Identify which cell holds the provided text, then report its (X, Y) central coordinate. 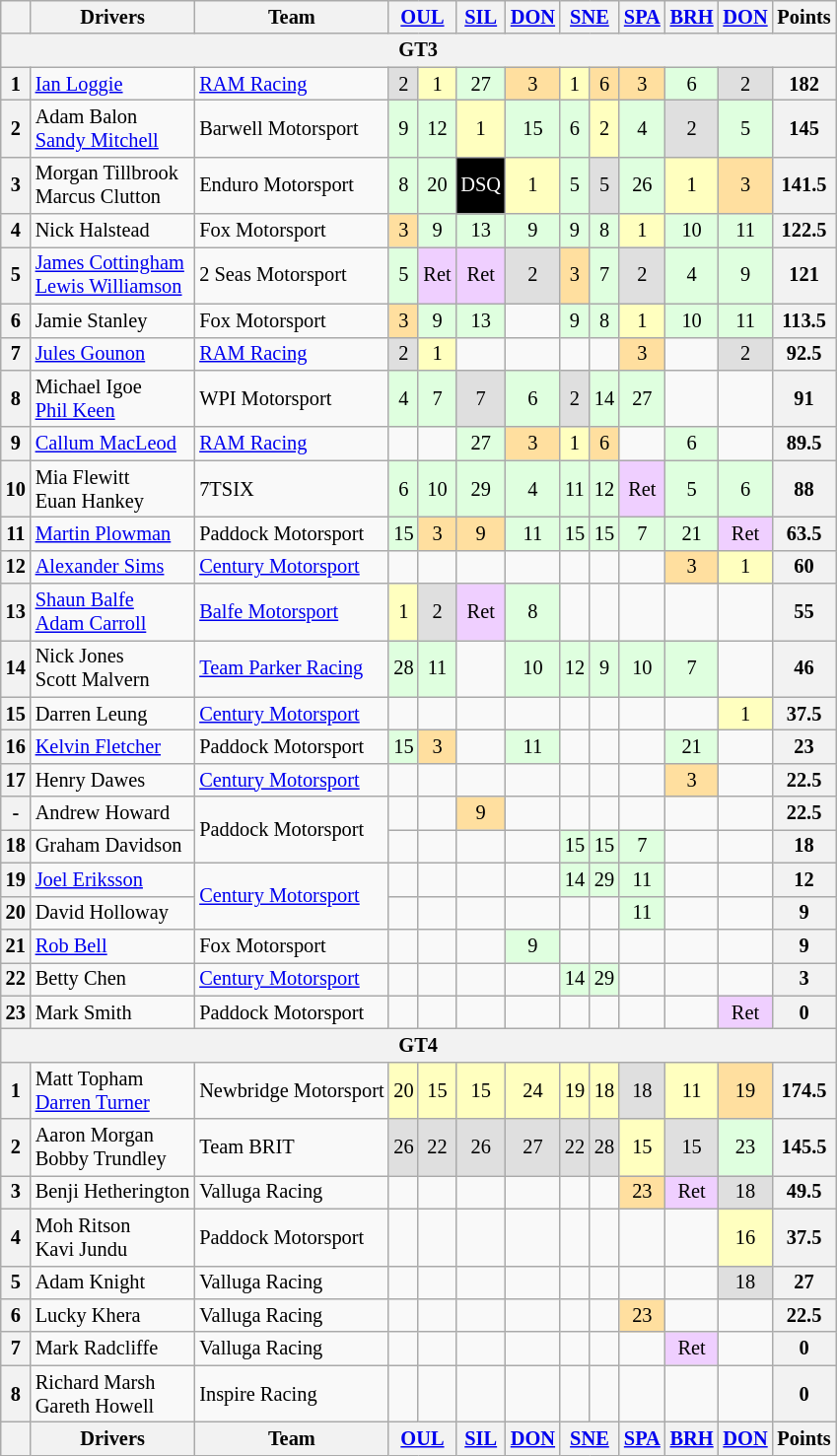
88 (804, 489)
7TSIX (292, 489)
DSQ (480, 185)
63.5 (804, 533)
Adam Knight (112, 1283)
92.5 (804, 354)
Darren Leung (112, 714)
49.5 (804, 1192)
Team BRIT (292, 1147)
Mark Radcliffe (112, 1349)
Inspire Racing (292, 1394)
Barwell Motorsport (292, 128)
2 Seas Motorsport (292, 275)
122.5 (804, 231)
Mia Flewitt Euan Hankey (112, 489)
89.5 (804, 444)
Joel Eriksson (112, 879)
Moh Ritson Kavi Jundu (112, 1237)
Benji Hetherington (112, 1192)
Jules Gounon (112, 354)
121 (804, 275)
Kelvin Fletcher (112, 746)
Aaron Morgan Bobby Trundley (112, 1147)
Morgan Tillbrook Marcus Clutton (112, 185)
55 (804, 612)
46 (804, 668)
182 (804, 84)
113.5 (804, 320)
GT4 (418, 1045)
Rob Bell (112, 945)
17 (16, 780)
141.5 (804, 185)
Team Parker Racing (292, 668)
Lucky Khera (112, 1315)
91 (804, 398)
Jamie Stanley (112, 320)
GT3 (418, 50)
Ian Loggie (112, 84)
Henry Dawes (112, 780)
Newbridge Motorsport (292, 1090)
Matt Topham Darren Turner (112, 1090)
Nick Jones Scott Malvern (112, 668)
- (16, 813)
WPI Motorsport (292, 398)
24 (532, 1090)
Mark Smith (112, 1012)
Enduro Motorsport (292, 185)
Graham Davidson (112, 846)
David Holloway (112, 913)
Andrew Howard (112, 813)
Adam Balon Sandy Mitchell (112, 128)
Alexander Sims (112, 567)
Betty Chen (112, 979)
Michael Igoe Phil Keen (112, 398)
Richard Marsh Gareth Howell (112, 1394)
Callum MacLeod (112, 444)
Shaun Balfe Adam Carroll (112, 612)
James Cottingham Lewis Williamson (112, 275)
145 (804, 128)
Balfe Motorsport (292, 612)
Martin Plowman (112, 533)
174.5 (804, 1090)
60 (804, 567)
Nick Halstead (112, 231)
145.5 (804, 1147)
